Extract the (X, Y) coordinate from the center of the cell holding the provided text.  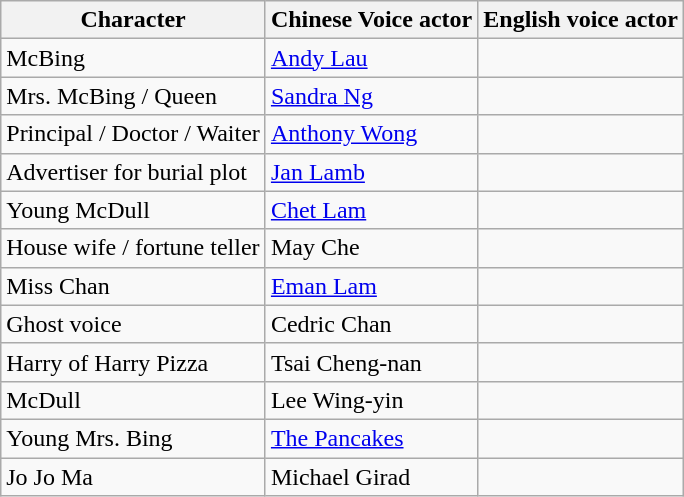
Principal / Doctor / Waiter (134, 134)
Cedric Chan (371, 324)
Lee Wing-yin (371, 400)
Chinese Voice actor (371, 20)
Ghost voice (134, 324)
Anthony Wong (371, 134)
English voice actor (581, 20)
Sandra Ng (371, 96)
Andy Lau (371, 58)
Young McDull (134, 210)
Mrs. McBing / Queen (134, 96)
Tsai Cheng-nan (371, 362)
The Pancakes (371, 438)
Miss Chan (134, 286)
Advertiser for burial plot (134, 172)
McBing (134, 58)
Harry of Harry Pizza (134, 362)
Chet Lam (371, 210)
House wife / fortune teller (134, 248)
Michael Girad (371, 477)
Jo Jo Ma (134, 477)
Jan Lamb (371, 172)
Eman Lam (371, 286)
Character (134, 20)
May Che (371, 248)
McDull (134, 400)
Young Mrs. Bing (134, 438)
